For the text-containing cell, return its midpoint in [X, Y] coordinate format. 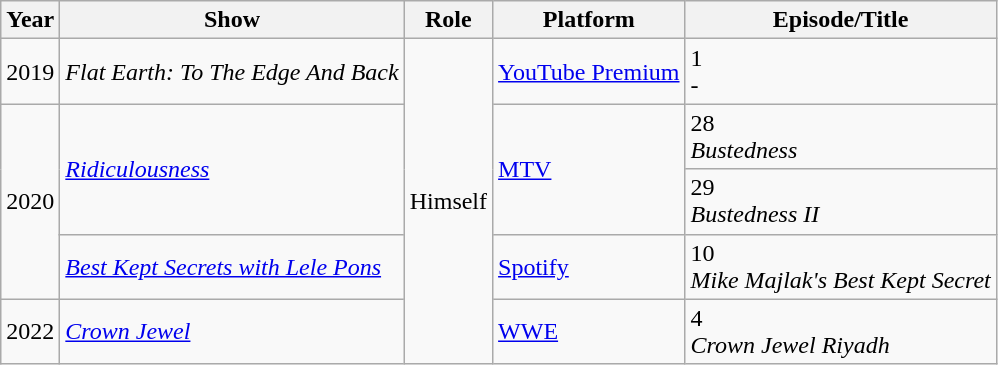
1 - [840, 72]
YouTube Premium [589, 72]
2022 [30, 332]
Episode/Title [840, 20]
28 Bustedness [840, 136]
2019 [30, 72]
Ridiculousness [232, 169]
Spotify [589, 266]
Platform [589, 20]
Year [30, 20]
Crown Jewel [232, 332]
Flat Earth: To The Edge And Back [232, 72]
29 Bustedness II [840, 202]
Show [232, 20]
2020 [30, 202]
MTV [589, 169]
4 Crown Jewel Riyadh [840, 332]
10 Mike Majlak's Best Kept Secret [840, 266]
WWE [589, 332]
Best Kept Secrets with Lele Pons [232, 266]
Himself [448, 202]
Role [448, 20]
